Return the [X, Y] coordinate for the center point of the cell that contains the specified text.  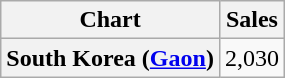
South Korea (Gaon) [110, 58]
Chart [110, 20]
Sales [252, 20]
2,030 [252, 58]
